Pinpoint the cell where the given text exists, returning its [x, y] midpoint coordinate. 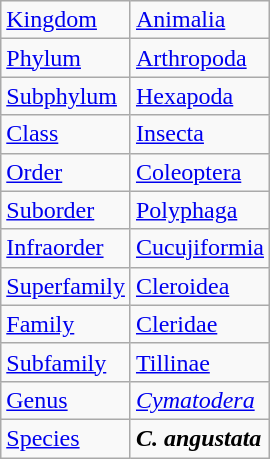
Cucujiformia [200, 248]
Infraorder [66, 248]
Suborder [66, 210]
Hexapoda [200, 96]
Cleridae [200, 324]
Kingdom [66, 20]
Phylum [66, 58]
Animalia [200, 20]
Coleoptera [200, 172]
Genus [66, 400]
Tillinae [200, 362]
Subfamily [66, 362]
Insecta [200, 134]
C. angustata [200, 438]
Arthropoda [200, 58]
Cymatodera [200, 400]
Class [66, 134]
Superfamily [66, 286]
Family [66, 324]
Species [66, 438]
Polyphaga [200, 210]
Subphylum [66, 96]
Cleroidea [200, 286]
Order [66, 172]
